Identify which cell holds the provided text, then report its (X, Y) central coordinate. 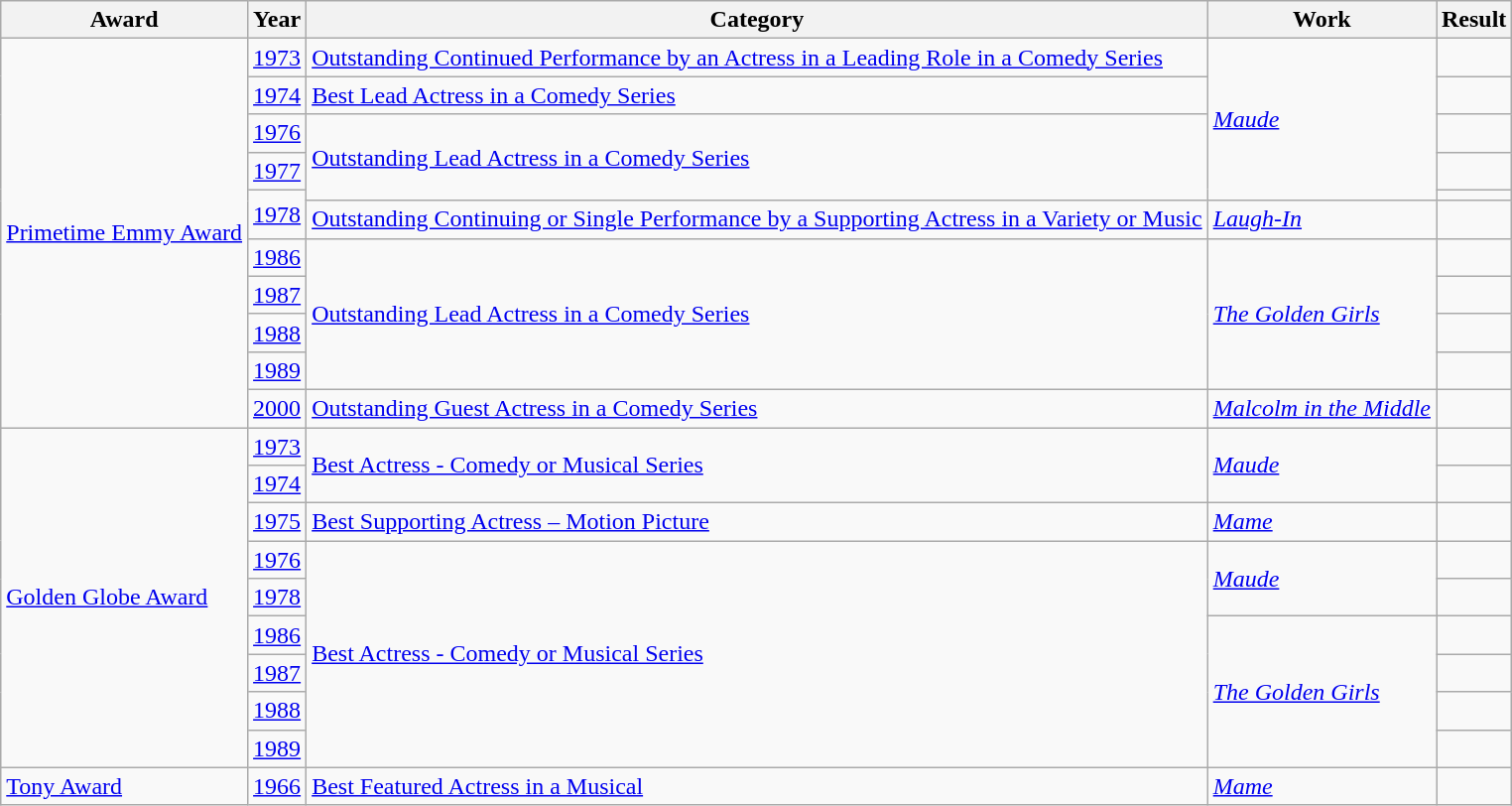
2000 (278, 408)
Primetime Emmy Award (125, 233)
Year (278, 20)
1975 (278, 522)
1977 (278, 171)
Best Supporting Actress – Motion Picture (758, 522)
Result (1474, 20)
Tony Award (125, 786)
Golden Globe Award (125, 598)
Award (125, 20)
Best Featured Actress in a Musical (758, 786)
Outstanding Guest Actress in a Comedy Series (758, 408)
Outstanding Continued Performance by an Actress in a Leading Role in a Comedy Series (758, 58)
Laugh-In (1322, 219)
Category (758, 20)
1966 (278, 786)
Malcolm in the Middle (1322, 408)
Best Lead Actress in a Comedy Series (758, 95)
Outstanding Continuing or Single Performance by a Supporting Actress in a Variety or Music (758, 219)
Work (1322, 20)
